Determine the (x, y) coordinate at the center of the cell enclosing the given text.  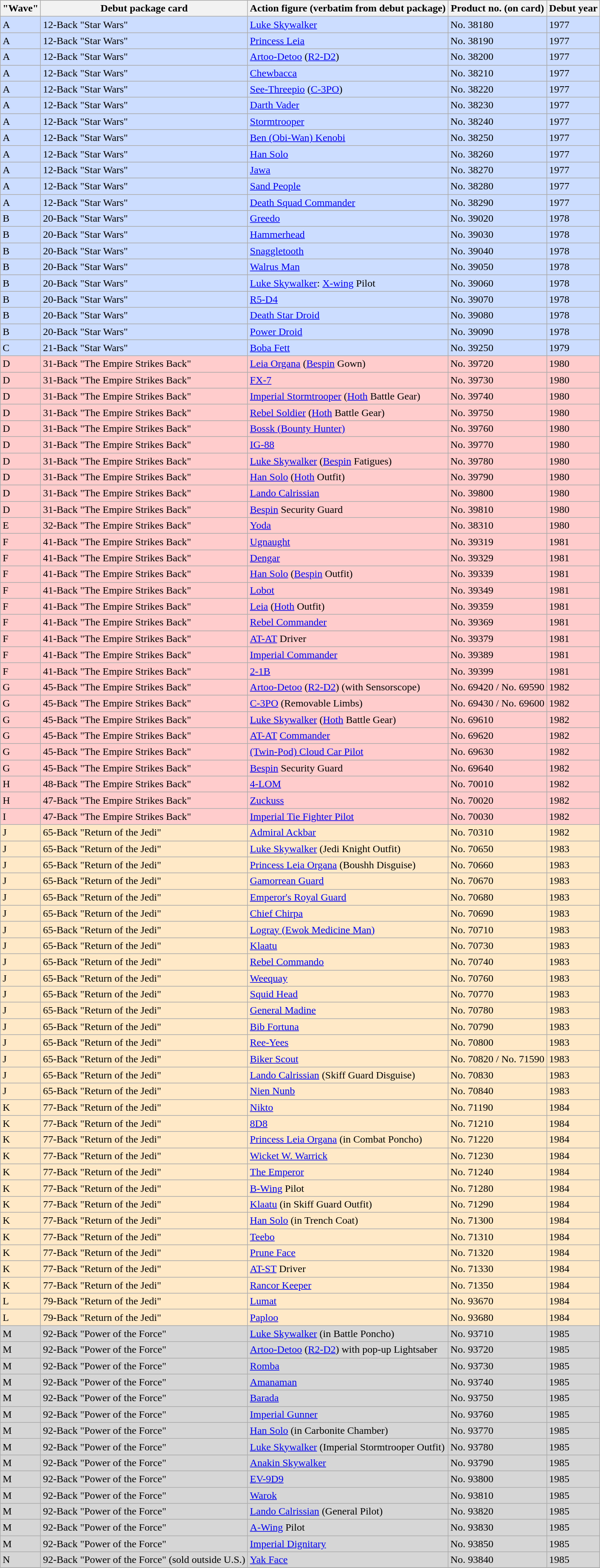
No. 93740 (497, 1382)
Leia Organa (Bespin Gown) (348, 364)
Debut package card (144, 8)
Imperial Commander (348, 655)
No. 38230 (497, 105)
No. 39339 (497, 574)
92-Back "Power of the Force" (sold outside U.S.) (144, 1560)
Paploo (348, 1317)
AT-ST Driver (348, 1269)
No. 69620 (497, 736)
No. 70690 (497, 913)
No. 39080 (497, 315)
1979 (573, 348)
Artoo-Detoo (R2-D2) (with Sensorscope) (348, 687)
No. 38240 (497, 121)
No. 70790 (497, 1027)
No. 39379 (497, 639)
No. 38200 (497, 57)
Ugnaught (348, 542)
E (20, 526)
No. 39720 (497, 364)
Han Solo (348, 154)
The Emperor (348, 1172)
No. 38290 (497, 203)
C (20, 348)
Leia (Hoth Outfit) (348, 606)
Snaggletooth (348, 251)
FX-7 (348, 380)
No. 70730 (497, 946)
B-Wing Pilot (348, 1188)
Dengar (348, 558)
No. 93820 (497, 1512)
No. 71300 (497, 1220)
Barada (348, 1398)
No. 70680 (497, 897)
Death Squad Commander (348, 203)
Princess Leia (348, 41)
No. 70830 (497, 1075)
Greedo (348, 219)
General Madine (348, 1011)
Jawa (348, 170)
No. 39050 (497, 267)
No. 93730 (497, 1366)
Walrus Man (348, 267)
No. 71320 (497, 1253)
Ree-Yees (348, 1043)
Luke Skywalker: X-wing Pilot (348, 283)
No. 70800 (497, 1043)
Ben (Obi-Wan) Kenobi (348, 138)
No. 39070 (497, 299)
Yoda (348, 526)
No. 39800 (497, 493)
Action figure (verbatim from debut package) (348, 8)
No. 93850 (497, 1544)
No. 93680 (497, 1317)
N (20, 1560)
21-Back "Star Wars" (144, 348)
No. 39760 (497, 428)
No. 39389 (497, 655)
No. 70760 (497, 978)
A-Wing Pilot (348, 1528)
Luke Skywalker (in Battle Poncho) (348, 1334)
Darth Vader (348, 105)
No. 93760 (497, 1414)
Rebel Commando (348, 962)
Luke Skywalker (Imperial Stormtrooper Outfit) (348, 1447)
No. 39369 (497, 622)
No. 39250 (497, 348)
Teebo (348, 1237)
48-Back "The Empire Strikes Back" (144, 784)
Imperial Gunner (348, 1414)
(Twin-Pod) Cloud Car Pilot (348, 752)
No. 71190 (497, 1107)
Artoo-Detoo (R2-D2) (348, 57)
AT-AT Commander (348, 736)
No. 71310 (497, 1237)
Bossk (Bounty Hunter) (348, 428)
No. 38220 (497, 89)
No. 70840 (497, 1091)
No. 39780 (497, 461)
"Wave" (20, 8)
R5-D4 (348, 299)
Klaatu (in Skiff Guard Outfit) (348, 1204)
Luke Skywalker (Jedi Knight Outfit) (348, 849)
No. 39750 (497, 412)
No. 39319 (497, 542)
No. 93780 (497, 1447)
No. 71330 (497, 1269)
Chief Chirpa (348, 913)
No. 70660 (497, 865)
2-1B (348, 671)
Lando Calrissian (348, 493)
No. 93750 (497, 1398)
32-Back "The Empire Strikes Back" (144, 526)
No. 39399 (497, 671)
No. 39730 (497, 380)
Bib Fortuna (348, 1027)
No. 71220 (497, 1140)
No. 38270 (497, 170)
Debut year (573, 8)
C-3PO (Removable Limbs) (348, 703)
Hammerhead (348, 235)
No. 93830 (497, 1528)
No. 39060 (497, 283)
Power Droid (348, 332)
Luke Skywalker (Bespin Fatigues) (348, 461)
No. 71230 (497, 1156)
No. 71280 (497, 1188)
No. 93810 (497, 1495)
Anakin Skywalker (348, 1463)
No. 39359 (497, 606)
Han Solo (Hoth Outfit) (348, 477)
Rancor Keeper (348, 1285)
No. 93800 (497, 1479)
Princess Leia Organa (Boushh Disguise) (348, 865)
No. 70310 (497, 833)
No. 69630 (497, 752)
No. 69420 / No. 69590 (497, 687)
IG-88 (348, 445)
Lobot (348, 590)
EV-9D9 (348, 1479)
No. 39790 (497, 477)
No. 70670 (497, 881)
No. 38260 (497, 154)
No. 70780 (497, 1011)
No. 70020 (497, 800)
8D8 (348, 1123)
Zuckuss (348, 800)
No. 38210 (497, 73)
Warok (348, 1495)
Biker Scout (348, 1059)
Luke Skywalker (Hoth Battle Gear) (348, 720)
No. 38250 (497, 138)
No. 70770 (497, 994)
Imperial Tie Fighter Pilot (348, 816)
No. 70650 (497, 849)
See-Threepio (C-3PO) (348, 89)
Nien Nunb (348, 1091)
Wicket W. Warrick (348, 1156)
4-LOM (348, 784)
Admiral Ackbar (348, 833)
Artoo-Detoo (R2-D2) with pop-up Lightsaber (348, 1350)
No. 69430 / No. 69600 (497, 703)
No. 39329 (497, 558)
No. 93840 (497, 1560)
Han Solo (Bespin Outfit) (348, 574)
Chewbacca (348, 73)
No. 93790 (497, 1463)
No. 71240 (497, 1172)
Princess Leia Organa (in Combat Poncho) (348, 1140)
No. 93670 (497, 1301)
Sand People (348, 186)
Lando Calrissian (General Pilot) (348, 1512)
No. 39349 (497, 590)
Lumat (348, 1301)
Han Solo (in Carbonite Chamber) (348, 1430)
No. 38190 (497, 41)
No. 93770 (497, 1430)
Luke Skywalker (348, 25)
No. 38180 (497, 25)
No. 38310 (497, 526)
Romba (348, 1366)
No. 39810 (497, 510)
No. 71290 (497, 1204)
Rebel Commander (348, 622)
No. 70820 / No. 71590 (497, 1059)
Weequay (348, 978)
No. 69610 (497, 720)
Klaatu (348, 946)
Prune Face (348, 1253)
No. 69640 (497, 768)
No. 39020 (497, 219)
Stormtrooper (348, 121)
Lando Calrissian (Skiff Guard Disguise) (348, 1075)
No. 70740 (497, 962)
No. 70010 (497, 784)
Yak Face (348, 1560)
Nikto (348, 1107)
Imperial Stormtrooper (Hoth Battle Gear) (348, 396)
No. 70030 (497, 816)
No. 39030 (497, 235)
No. 39740 (497, 396)
Death Star Droid (348, 315)
Product no. (on card) (497, 8)
Imperial Dignitary (348, 1544)
AT-AT Driver (348, 639)
No. 38280 (497, 186)
Han Solo (in Trench Coat) (348, 1220)
Amanaman (348, 1382)
Squid Head (348, 994)
No. 93720 (497, 1350)
I (20, 816)
Rebel Soldier (Hoth Battle Gear) (348, 412)
Logray (Ewok Medicine Man) (348, 929)
Emperor's Royal Guard (348, 897)
No. 71350 (497, 1285)
No. 39090 (497, 332)
No. 93710 (497, 1334)
Boba Fett (348, 348)
No. 71210 (497, 1123)
No. 39040 (497, 251)
Gamorrean Guard (348, 881)
No. 70710 (497, 929)
No. 39770 (497, 445)
